Output the (X, Y) coordinate of the center of the cell containing the given text.  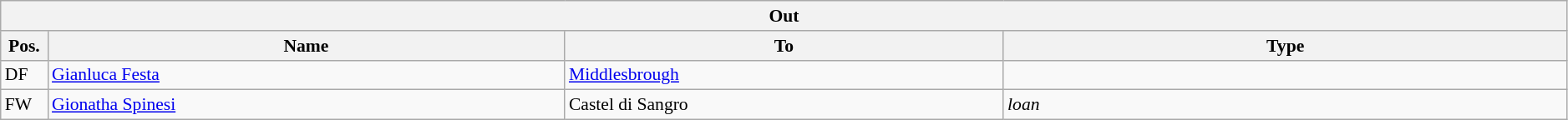
Pos. (24, 46)
Gianluca Festa (306, 75)
Gionatha Spinesi (306, 105)
Type (1285, 46)
FW (24, 105)
loan (1285, 105)
Name (306, 46)
Castel di Sangro (784, 105)
To (784, 46)
Out (784, 16)
DF (24, 75)
Middlesbrough (784, 75)
